From the cell containing the given text, extract its center point as (X, Y) coordinate. 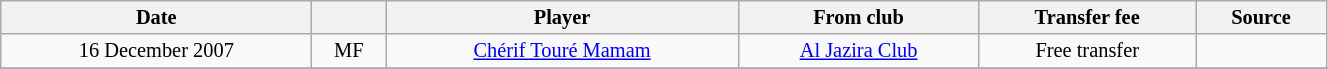
Source (1262, 17)
16 December 2007 (156, 51)
Transfer fee (1088, 17)
From club (858, 17)
Date (156, 17)
Chérif Touré Mamam (562, 51)
Player (562, 17)
Free transfer (1088, 51)
Al Jazira Club (858, 51)
MF (349, 51)
